Return [X, Y] of the center of cell containing provided text 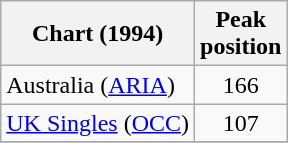
UK Singles (OCC) [98, 123]
Australia (ARIA) [98, 85]
166 [241, 85]
Chart (1994) [98, 34]
Peakposition [241, 34]
107 [241, 123]
